Pinpoint the cell where the given text exists, returning its [X, Y] midpoint coordinate. 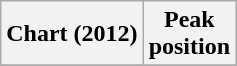
Chart (2012) [72, 34]
Peakposition [189, 34]
